Capture the cell that displays the provided text and extract its [X, Y] central coordinate. 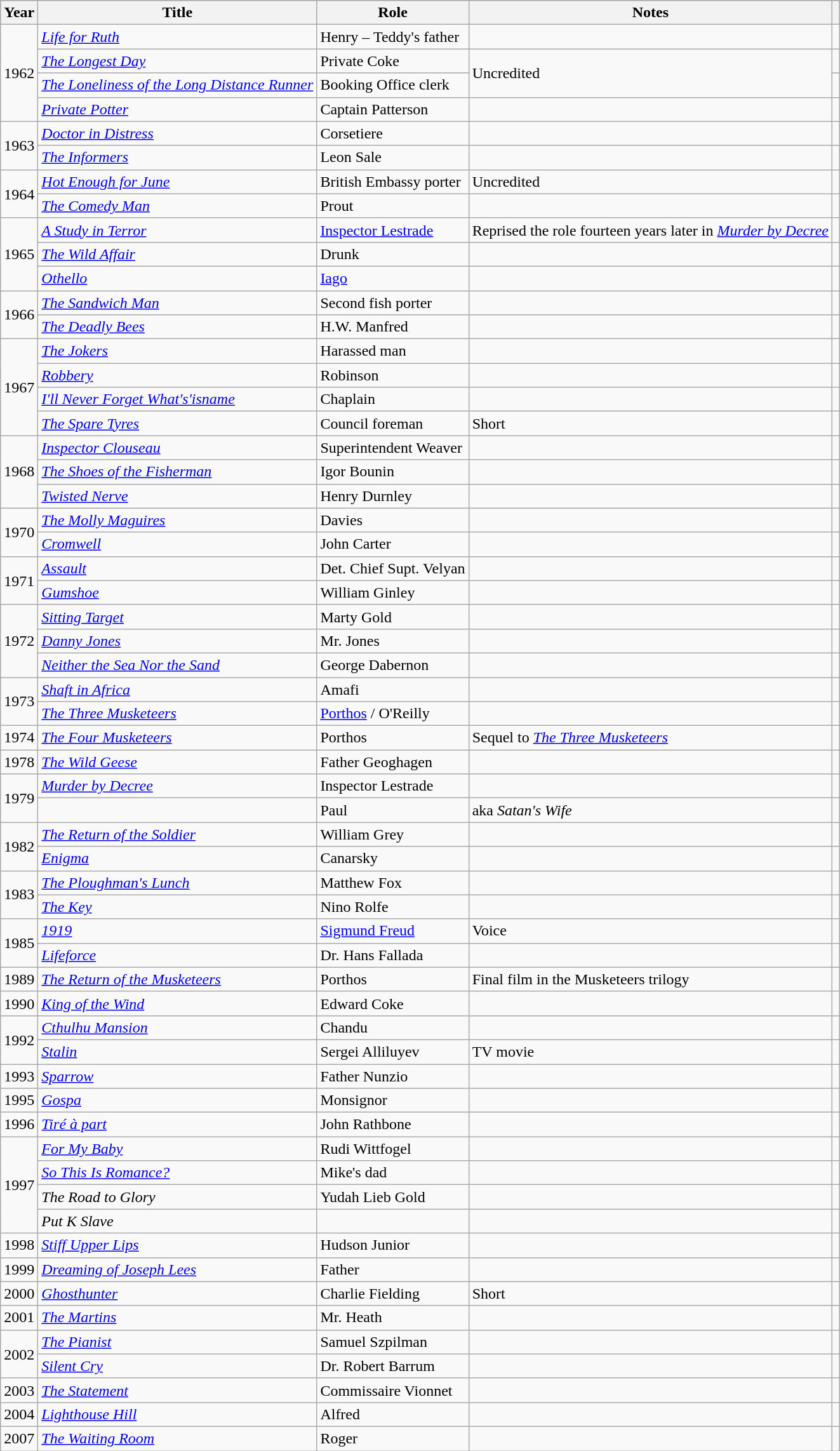
The Pianist [178, 1342]
Monsignor [392, 1100]
1919 [178, 931]
The Comedy Man [178, 206]
The Molly Maguires [178, 520]
Commissaire Vionnet [392, 1390]
Sigmund Freud [392, 931]
Othello [178, 278]
TV movie [650, 1052]
Cthulhu Mansion [178, 1027]
The Key [178, 907]
1992 [19, 1040]
Corsetiere [392, 133]
Doctor in Distress [178, 133]
Inspector Clouseau [178, 448]
The Return of the Soldier [178, 834]
Matthew Fox [392, 883]
H.W. Manfred [392, 327]
The Martins [178, 1318]
1974 [19, 738]
Edward Coke [392, 1003]
Porthos / O'Reilly [392, 714]
Rudi Wittfogel [392, 1149]
1965 [19, 254]
1995 [19, 1100]
Gumshoe [178, 592]
Sparrow [178, 1076]
Henry Durnley [392, 496]
Shaft in Africa [178, 689]
King of the Wind [178, 1003]
Lifeforce [178, 955]
So This Is Romance? [178, 1173]
Lighthouse Hill [178, 1414]
Davies [392, 520]
Voice [650, 931]
Henry – Teddy's father [392, 37]
1997 [19, 1185]
Hudson Junior [392, 1245]
The Longest Day [178, 61]
Second fish porter [392, 303]
Sergei Alliluyev [392, 1052]
Det. Chief Supt. Velyan [392, 568]
Stiff Upper Lips [178, 1245]
Father Nunzio [392, 1076]
Charlie Fielding [392, 1294]
Role [392, 13]
Murder by Decree [178, 786]
Mr. Jones [392, 641]
Dr. Robert Barrum [392, 1366]
Private Coke [392, 61]
John Rathbone [392, 1125]
Chaplain [392, 399]
For My Baby [178, 1149]
British Embassy porter [392, 182]
Notes [650, 13]
1967 [19, 387]
1985 [19, 943]
The Three Musketeers [178, 714]
Enigma [178, 859]
Reprised the role fourteen years later in Murder by Decree [650, 230]
Neither the Sea Nor the Sand [178, 665]
2000 [19, 1294]
Alfred [392, 1414]
Title [178, 13]
Cromwell [178, 544]
The Jokers [178, 351]
Assault [178, 568]
Marty Gold [392, 617]
Sequel to The Three Musketeers [650, 738]
Ghosthunter [178, 1294]
Danny Jones [178, 641]
Prout [392, 206]
1990 [19, 1003]
Hot Enough for June [178, 182]
The Loneliness of the Long Distance Runner [178, 85]
William Ginley [392, 592]
2003 [19, 1390]
1963 [19, 145]
The Wild Affair [178, 254]
Council foreman [392, 424]
Captain Patterson [392, 109]
William Grey [392, 834]
1973 [19, 701]
George Dabernon [392, 665]
Mike's dad [392, 1173]
Chandu [392, 1027]
Superintendent Weaver [392, 448]
The Wild Geese [178, 762]
Yudah Lieb Gold [392, 1197]
Igor Bounin [392, 472]
aka Satan's Wife [650, 810]
Private Potter [178, 109]
Final film in the Musketeers trilogy [650, 979]
1964 [19, 194]
2004 [19, 1414]
1982 [19, 846]
1983 [19, 895]
The Four Musketeers [178, 738]
Twisted Nerve [178, 496]
2001 [19, 1318]
Booking Office clerk [392, 85]
1993 [19, 1076]
A Study in Terror [178, 230]
The Informers [178, 157]
I'll Never Forget What's'isname [178, 399]
Paul [392, 810]
Silent Cry [178, 1366]
The Deadly Bees [178, 327]
1972 [19, 641]
Dreaming of Joseph Lees [178, 1269]
Roger [392, 1438]
Mr. Heath [392, 1318]
1998 [19, 1245]
1968 [19, 472]
The Road to Glory [178, 1197]
Leon Sale [392, 157]
1996 [19, 1125]
John Carter [392, 544]
Father [392, 1269]
Drunk [392, 254]
Canarsky [392, 859]
1971 [19, 580]
The Statement [178, 1390]
Tiré à part [178, 1125]
Put K Slave [178, 1221]
Robbery [178, 375]
Samuel Szpilman [392, 1342]
Nino Rolfe [392, 907]
2002 [19, 1354]
1970 [19, 532]
Stalin [178, 1052]
1978 [19, 762]
The Return of the Musketeers [178, 979]
1962 [19, 73]
The Spare Tyres [178, 424]
The Sandwich Man [178, 303]
2007 [19, 1438]
Year [19, 13]
Sitting Target [178, 617]
Life for Ruth [178, 37]
The Shoes of the Fisherman [178, 472]
Robinson [392, 375]
Iago [392, 278]
1989 [19, 979]
1979 [19, 798]
1966 [19, 315]
The Waiting Room [178, 1438]
Harassed man [392, 351]
1999 [19, 1269]
Father Geoghagen [392, 762]
Dr. Hans Fallada [392, 955]
Gospa [178, 1100]
The Ploughman's Lunch [178, 883]
Amafi [392, 689]
